Find where the given text appears and provide that cell's center as [X, Y] coordinate. 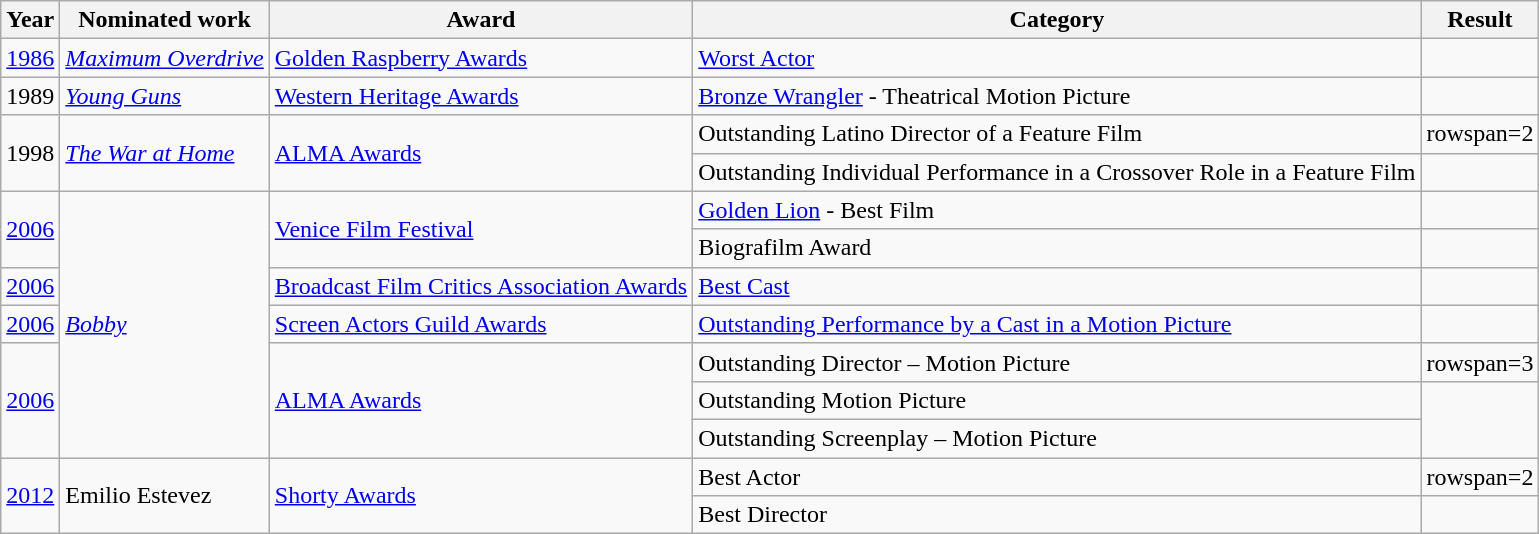
Category [1057, 20]
Nominated work [164, 20]
Year [30, 20]
Shorty Awards [480, 496]
Golden Lion - Best Film [1057, 210]
Bronze Wrangler - Theatrical Motion Picture [1057, 96]
Outstanding Individual Performance in a Crossover Role in a Feature Film [1057, 172]
Outstanding Director – Motion Picture [1057, 362]
Bobby [164, 324]
Outstanding Screenplay – Motion Picture [1057, 438]
Outstanding Motion Picture [1057, 400]
Best Director [1057, 515]
Result [1480, 20]
Broadcast Film Critics Association Awards [480, 286]
Emilio Estevez [164, 496]
Biografilm Award [1057, 248]
rowspan=3 [1480, 362]
Venice Film Festival [480, 229]
Worst Actor [1057, 58]
Screen Actors Guild Awards [480, 324]
1989 [30, 96]
2012 [30, 496]
Outstanding Latino Director of a Feature Film [1057, 134]
Western Heritage Awards [480, 96]
Best Cast [1057, 286]
Golden Raspberry Awards [480, 58]
Maximum Overdrive [164, 58]
1986 [30, 58]
Best Actor [1057, 477]
1998 [30, 153]
Award [480, 20]
Outstanding Performance by a Cast in a Motion Picture [1057, 324]
Young Guns [164, 96]
The War at Home [164, 153]
